From the cell containing the given text, extract its center point as [x, y] coordinate. 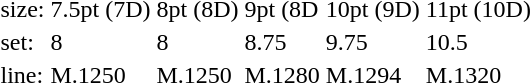
8.75 [282, 42]
9.75 [372, 42]
